Search for the cell housing the specified text and yield its (X, Y) center coordinate. 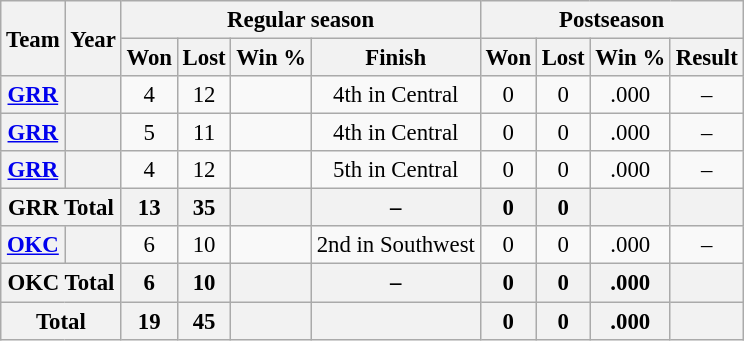
OKC Total (61, 283)
11 (204, 133)
Result (706, 58)
45 (204, 321)
Year (93, 38)
Postseason (612, 20)
19 (149, 321)
5th in Central (396, 170)
Team (33, 38)
GRR Total (61, 208)
5 (149, 133)
Finish (396, 58)
OKC (33, 245)
35 (204, 208)
13 (149, 208)
Total (61, 321)
2nd in Southwest (396, 245)
Regular season (300, 20)
